Search for the cell housing the specified text and yield its (x, y) center coordinate. 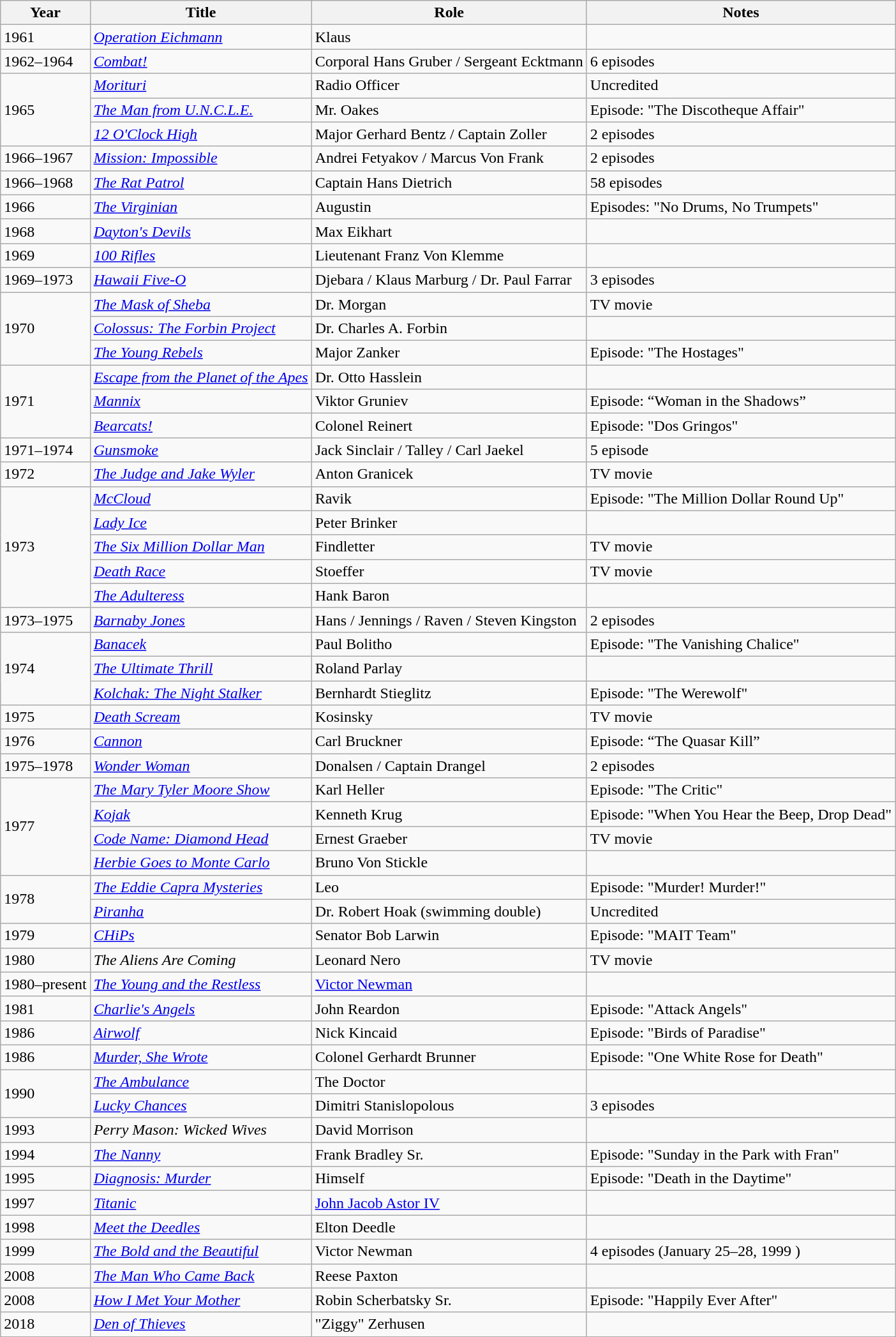
Episode: "Birds of Paradise" (740, 1033)
4 episodes (January 25–28, 1999 ) (740, 1251)
Episode: "Attack Angels" (740, 1008)
Morituri (200, 86)
58 episodes (740, 183)
The Ultimate Thrill (200, 668)
The Aliens Are Coming (200, 960)
1978 (45, 899)
100 Rifles (200, 255)
1976 (45, 742)
Colonel Gerhardt Brunner (449, 1057)
Jack Sinclair / Talley / Carl Jaekel (449, 450)
1999 (45, 1251)
Bruno Von Stickle (449, 863)
CHiPs (200, 936)
1961 (45, 37)
1966 (45, 207)
Perry Mason: Wicked Wives (200, 1130)
Episode: "Happily Ever After" (740, 1300)
Senator Bob Larwin (449, 936)
Elton Deedle (449, 1227)
The Young Rebels (200, 353)
Hans / Jennings / Raven / Steven Kingston (449, 620)
Nick Kincaid (449, 1033)
Hawaii Five-O (200, 280)
The Mask of Sheba (200, 304)
Episode: "The Vanishing Chalice" (740, 644)
Diagnosis: Murder (200, 1179)
Kojak (200, 814)
Augustin (449, 207)
Dayton's Devils (200, 231)
Cannon (200, 742)
Escape from the Planet of the Apes (200, 377)
The Bold and the Beautiful (200, 1251)
1971 (45, 401)
Anton Granicek (449, 474)
The Virginian (200, 207)
Episode: "Sunday in the Park with Fran" (740, 1154)
Mannix (200, 401)
Ravik (449, 498)
Kenneth Krug (449, 814)
How I Met Your Mother (200, 1300)
1966–1968 (45, 183)
Episode: "When You Hear the Beep, Drop Dead" (740, 814)
Findletter (449, 547)
1970 (45, 329)
Djebara / Klaus Marburg / Dr. Paul Farrar (449, 280)
Lady Ice (200, 523)
The Rat Patrol (200, 183)
Viktor Gruniev (449, 401)
Episode: "Dos Gringos" (740, 426)
6 episodes (740, 61)
1965 (45, 110)
1969–1973 (45, 280)
Andrei Fetyakov / Marcus Von Frank (449, 158)
Episode: "One White Rose for Death" (740, 1057)
Wonder Woman (200, 766)
Major Zanker (449, 353)
12 O'Clock High (200, 134)
Airwolf (200, 1033)
Den of Thieves (200, 1324)
Year (45, 13)
Corporal Hans Gruber / Sergeant Ecktmann (449, 61)
1993 (45, 1130)
Episode: "The Million Dollar Round Up" (740, 498)
Combat! (200, 61)
Role (449, 13)
Dr. Robert Hoak (swimming double) (449, 911)
Kolchak: The Night Stalker (200, 692)
Title (200, 13)
Captain Hans Dietrich (449, 183)
1966–1967 (45, 158)
Leonard Nero (449, 960)
The Man from U.N.C.L.E. (200, 110)
Bernhardt Stieglitz (449, 692)
Episode: "Death in the Daytime" (740, 1179)
Operation Eichmann (200, 37)
Colossus: The Forbin Project (200, 329)
The Six Million Dollar Man (200, 547)
Major Gerhard Bentz / Captain Zoller (449, 134)
Meet the Deedles (200, 1227)
1995 (45, 1179)
Notes (740, 13)
1972 (45, 474)
John Jacob Astor IV (449, 1203)
The Young and the Restless (200, 984)
Mission: Impossible (200, 158)
Donalsen / Captain Drangel (449, 766)
Murder, She Wrote (200, 1057)
Klaus (449, 37)
Herbie Goes to Monte Carlo (200, 863)
1998 (45, 1227)
The Ambulance (200, 1082)
Karl Heller (449, 790)
Paul Bolitho (449, 644)
Himself (449, 1179)
1973–1975 (45, 620)
Lucky Chances (200, 1106)
1975–1978 (45, 766)
The Adulteress (200, 595)
1977 (45, 826)
1980 (45, 960)
1973 (45, 547)
Radio Officer (449, 86)
Leo (449, 887)
The Doctor (449, 1082)
Episode: "The Critic" (740, 790)
Max Eikhart (449, 231)
Kosinsky (449, 717)
1969 (45, 255)
1990 (45, 1094)
Reese Paxton (449, 1276)
Dr. Charles A. Forbin (449, 329)
Lieutenant Franz Von Klemme (449, 255)
Carl Bruckner (449, 742)
1962–1964 (45, 61)
John Reardon (449, 1008)
Peter Brinker (449, 523)
1981 (45, 1008)
Colonel Reinert (449, 426)
The Nanny (200, 1154)
Episode: "The Hostages" (740, 353)
Bearcats! (200, 426)
Dr. Otto Hasslein (449, 377)
McCloud (200, 498)
Ernest Graeber (449, 839)
Episode: "The Werewolf" (740, 692)
1997 (45, 1203)
Death Scream (200, 717)
Mr. Oakes (449, 110)
Hank Baron (449, 595)
The Man Who Came Back (200, 1276)
Titanic (200, 1203)
"Ziggy" Zerhusen (449, 1324)
Dr. Morgan (449, 304)
Stoeffer (449, 571)
1975 (45, 717)
1974 (45, 668)
The Judge and Jake Wyler (200, 474)
1968 (45, 231)
2018 (45, 1324)
David Morrison (449, 1130)
Banacek (200, 644)
The Eddie Capra Mysteries (200, 887)
Gunsmoke (200, 450)
The Mary Tyler Moore Show (200, 790)
1979 (45, 936)
Roland Parlay (449, 668)
Death Race (200, 571)
Frank Bradley Sr. (449, 1154)
Episodes: "No Drums, No Trumpets" (740, 207)
Episode: "MAIT Team" (740, 936)
Episode: “The Quasar Kill” (740, 742)
Robin Scherbatsky Sr. (449, 1300)
1994 (45, 1154)
Barnaby Jones (200, 620)
5 episode (740, 450)
1971–1974 (45, 450)
Episode: "The Discotheque Affair" (740, 110)
1980–present (45, 984)
Episode: “Woman in the Shadows” (740, 401)
Dimitri Stanislopolous (449, 1106)
Piranha (200, 911)
Code Name: Diamond Head (200, 839)
Charlie's Angels (200, 1008)
Episode: "Murder! Murder!" (740, 887)
